Scan for the cell matching the given text and deliver its (X, Y) coordinate at center. 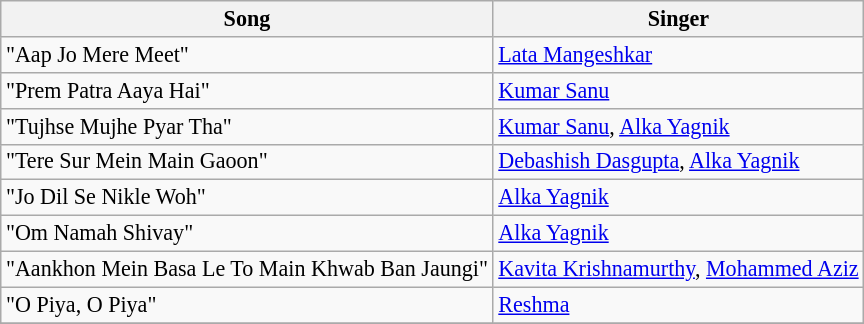
Singer (678, 18)
Kumar Sanu (678, 90)
"O Piya, O Piya" (247, 305)
"Jo Dil Se Nikle Woh" (247, 198)
Kumar Sanu, Alka Yagnik (678, 126)
"Tere Sur Mein Main Gaoon" (247, 162)
"Aap Jo Mere Meet" (247, 54)
Song (247, 18)
Reshma (678, 305)
Kavita Krishnamurthy, Mohammed Aziz (678, 269)
"Aankhon Mein Basa Le To Main Khwab Ban Jaungi" (247, 269)
"Om Namah Shivay" (247, 233)
Lata Mangeshkar (678, 54)
Debashish Dasgupta, Alka Yagnik (678, 162)
"Prem Patra Aaya Hai" (247, 90)
"Tujhse Mujhe Pyar Tha" (247, 126)
